Identify which cell holds the provided text, then report its (X, Y) central coordinate. 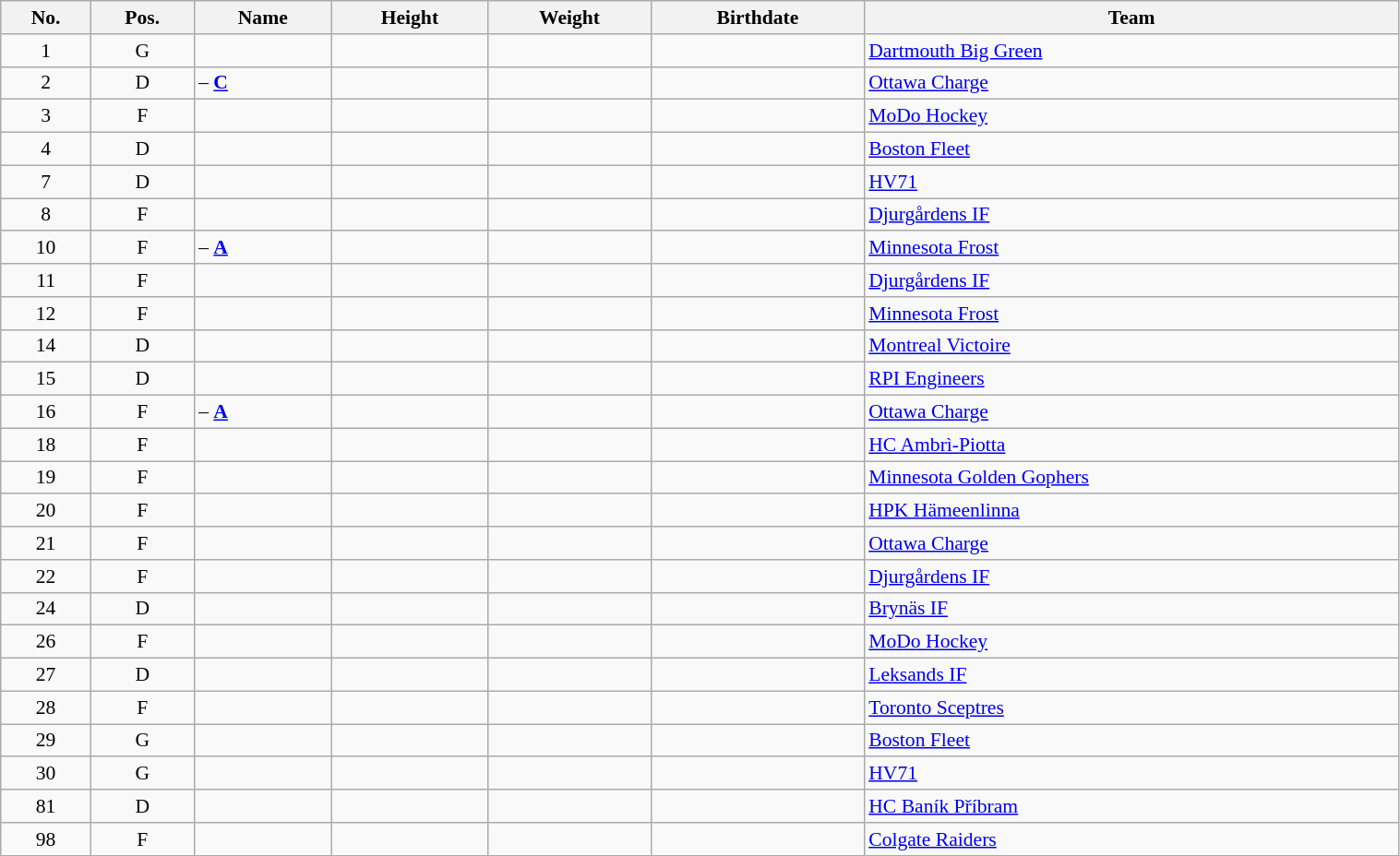
24 (46, 609)
Toronto Sceptres (1131, 707)
Montreal Victoire (1131, 346)
Height (410, 18)
3 (46, 116)
Colgate Raiders (1131, 839)
No. (46, 18)
RPI Engineers (1131, 379)
28 (46, 707)
10 (46, 248)
Dartmouth Big Green (1131, 51)
Name (262, 18)
21 (46, 543)
22 (46, 577)
HPK Hämeenlinna (1131, 511)
20 (46, 511)
12 (46, 314)
29 (46, 741)
Weight (568, 18)
Minnesota Golden Gophers (1131, 478)
Leksands IF (1131, 675)
18 (46, 445)
Birthdate (758, 18)
– C (262, 83)
Pos. (142, 18)
8 (46, 215)
27 (46, 675)
98 (46, 839)
81 (46, 806)
30 (46, 774)
1 (46, 51)
2 (46, 83)
Team (1131, 18)
4 (46, 149)
11 (46, 280)
16 (46, 412)
15 (46, 379)
HC Baník Příbram (1131, 806)
14 (46, 346)
26 (46, 642)
7 (46, 182)
Brynäs IF (1131, 609)
HC Ambrì-Piotta (1131, 445)
19 (46, 478)
